Extract the [X, Y] coordinate from the center of the cell holding the provided text.  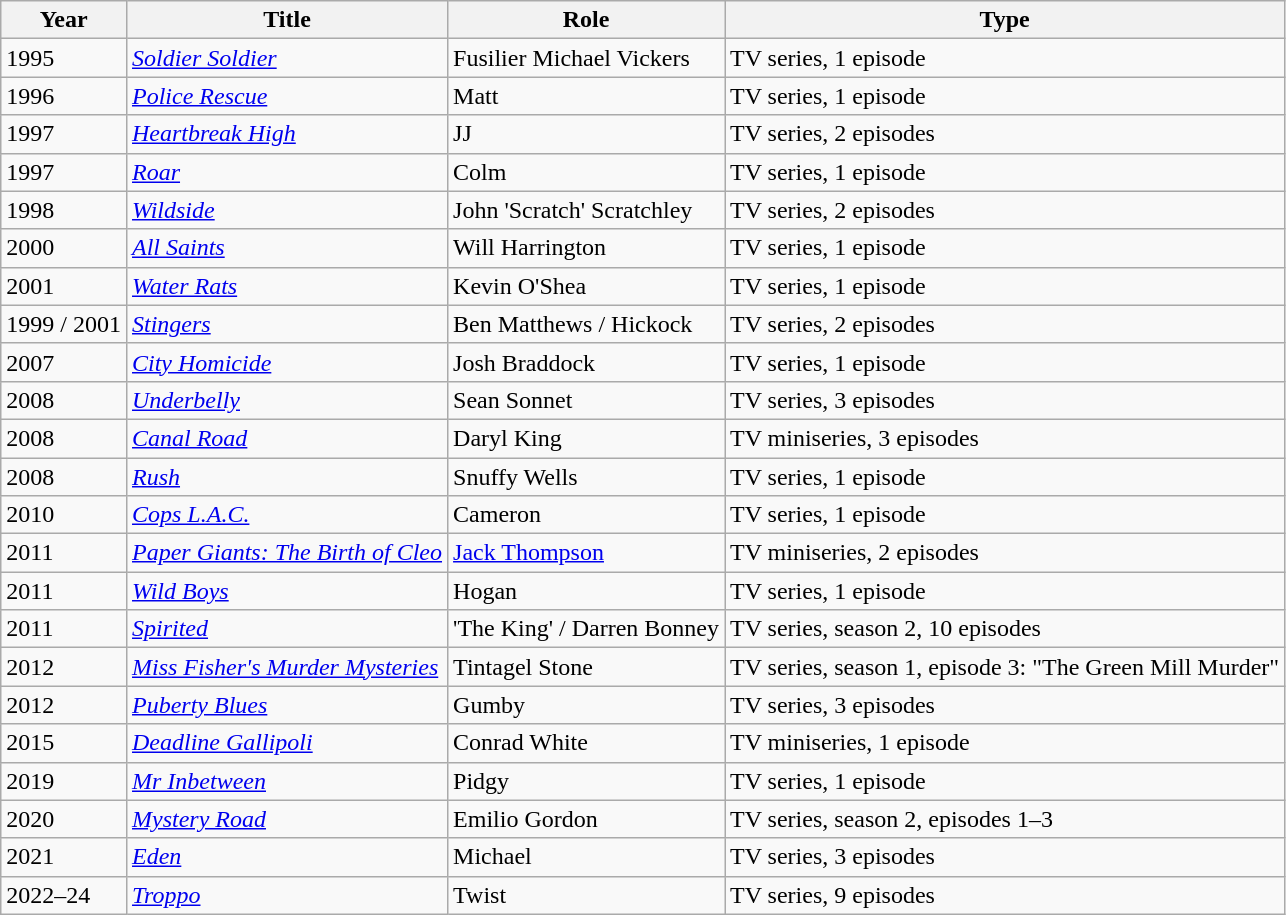
TV series, 9 episodes [1005, 895]
Will Harrington [586, 248]
2001 [64, 286]
Twist [586, 895]
Kevin O'Shea [586, 286]
Canal Road [286, 438]
2022–24 [64, 895]
Tintagel Stone [586, 667]
TV miniseries, 1 episode [1005, 743]
John 'Scratch' Scratchley [586, 210]
Ben Matthews / Hickock [586, 324]
Cameron [586, 515]
1998 [64, 210]
Sean Sonnet [586, 400]
Underbelly [286, 400]
Wild Boys [286, 591]
Gumby [586, 705]
2021 [64, 857]
Soldier Soldier [286, 58]
Year [64, 20]
Emilio Gordon [586, 819]
Mr Inbetween [286, 781]
Type [1005, 20]
All Saints [286, 248]
Puberty Blues [286, 705]
Snuffy Wells [586, 477]
TV miniseries, 3 episodes [1005, 438]
Conrad White [586, 743]
Title [286, 20]
Fusilier Michael Vickers [586, 58]
Hogan [586, 591]
1995 [64, 58]
Stingers [286, 324]
TV series, season 2, 10 episodes [1005, 629]
Police Rescue [286, 96]
Matt [586, 96]
2000 [64, 248]
2015 [64, 743]
2020 [64, 819]
TV series, season 1, episode 3: "The Green Mill Murder" [1005, 667]
Colm [586, 172]
Roar [286, 172]
Mystery Road [286, 819]
Josh Braddock [586, 362]
Water Rats [286, 286]
Role [586, 20]
Rush [286, 477]
Heartbreak High [286, 134]
JJ [586, 134]
Pidgy [586, 781]
Wildside [286, 210]
1996 [64, 96]
1999 / 2001 [64, 324]
Eden [286, 857]
2007 [64, 362]
'The King' / Darren Bonney [586, 629]
Cops L.A.C. [286, 515]
TV series, season 2, episodes 1–3 [1005, 819]
Paper Giants: The Birth of Cleo [286, 553]
TV miniseries, 2 episodes [1005, 553]
Troppo [286, 895]
City Homicide [286, 362]
Deadline Gallipoli [286, 743]
Miss Fisher's Murder Mysteries [286, 667]
2010 [64, 515]
Spirited [286, 629]
2019 [64, 781]
Daryl King [586, 438]
Jack Thompson [586, 553]
Michael [586, 857]
